Output the [X, Y] coordinate of the center of the cell containing the given text.  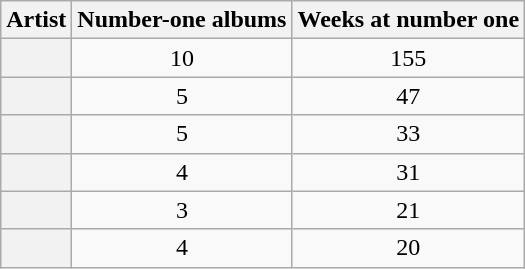
Weeks at number one [408, 20]
47 [408, 96]
20 [408, 248]
10 [182, 58]
155 [408, 58]
31 [408, 172]
21 [408, 210]
Artist [36, 20]
3 [182, 210]
Number-one albums [182, 20]
33 [408, 134]
